Extract the [x, y] coordinate from the center of the cell holding the provided text.  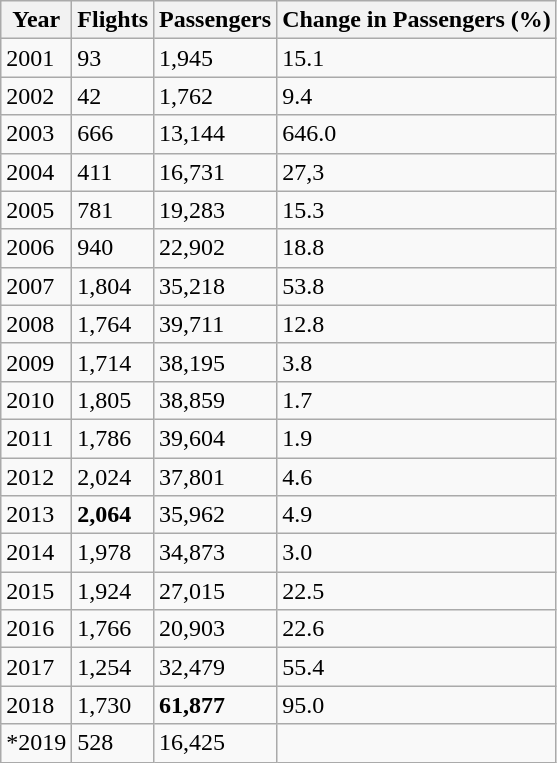
2011 [36, 438]
19,283 [216, 210]
1,786 [113, 438]
1.7 [417, 400]
39,604 [216, 438]
27,3 [417, 172]
53.8 [417, 286]
22.6 [417, 629]
3.0 [417, 553]
15.1 [417, 58]
2006 [36, 248]
35,962 [216, 515]
16,731 [216, 172]
37,801 [216, 477]
1,766 [113, 629]
1,924 [113, 591]
*2019 [36, 743]
2013 [36, 515]
4.9 [417, 515]
13,144 [216, 134]
12.8 [417, 324]
15.3 [417, 210]
Passengers [216, 20]
2002 [36, 96]
2015 [36, 591]
20,903 [216, 629]
2,024 [113, 477]
2005 [36, 210]
1,945 [216, 58]
2017 [36, 667]
34,873 [216, 553]
940 [113, 248]
528 [113, 743]
93 [113, 58]
1,804 [113, 286]
16,425 [216, 743]
2004 [36, 172]
2016 [36, 629]
411 [113, 172]
95.0 [417, 705]
18.8 [417, 248]
2018 [36, 705]
1,762 [216, 96]
1,730 [113, 705]
Year [36, 20]
39,711 [216, 324]
646.0 [417, 134]
666 [113, 134]
Flights [113, 20]
32,479 [216, 667]
2012 [36, 477]
27,015 [216, 591]
1,805 [113, 400]
35,218 [216, 286]
2007 [36, 286]
42 [113, 96]
38,859 [216, 400]
1.9 [417, 438]
61,877 [216, 705]
3.8 [417, 362]
2008 [36, 324]
2003 [36, 134]
781 [113, 210]
2010 [36, 400]
4.6 [417, 477]
Change in Passengers (%) [417, 20]
22.5 [417, 591]
2,064 [113, 515]
1,714 [113, 362]
1,254 [113, 667]
2001 [36, 58]
2009 [36, 362]
2014 [36, 553]
1,978 [113, 553]
55.4 [417, 667]
9.4 [417, 96]
38,195 [216, 362]
22,902 [216, 248]
1,764 [113, 324]
